Search for the cell housing the specified text and yield its [x, y] center coordinate. 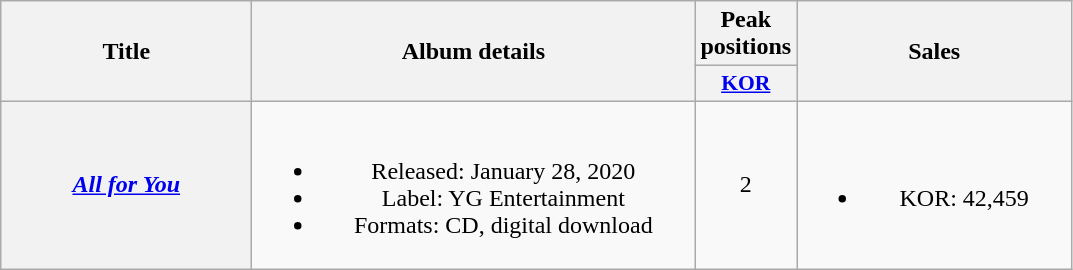
Sales [934, 52]
All for You [126, 184]
Peakpositions [746, 34]
Title [126, 52]
Released: January 28, 2020Label: YG EntertainmentFormats: CD, digital download [474, 184]
2 [746, 184]
Album details [474, 52]
KOR [746, 84]
KOR: 42,459 [934, 184]
